Identify which cell holds the provided text, then report its [X, Y] central coordinate. 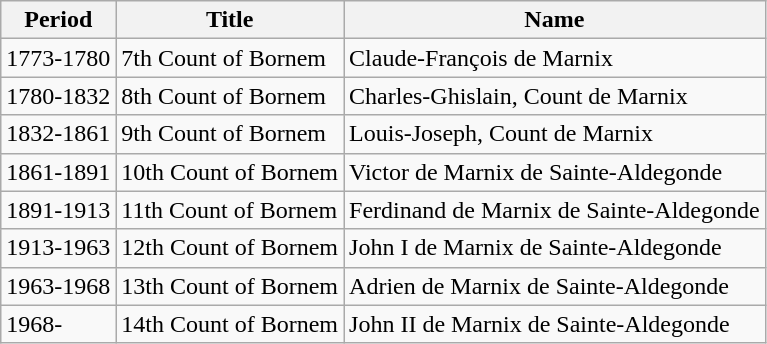
1963-1968 [58, 286]
8th Count of Bornem [230, 96]
Period [58, 20]
Charles-Ghislain, Count de Marnix [555, 96]
11th Count of Bornem [230, 210]
7th Count of Bornem [230, 58]
Name [555, 20]
1780-1832 [58, 96]
Adrien de Marnix de Sainte-Aldegonde [555, 286]
12th Count of Bornem [230, 248]
Claude-François de Marnix [555, 58]
1913-1963 [58, 248]
1832-1861 [58, 134]
1891-1913 [58, 210]
1861-1891 [58, 172]
1968- [58, 324]
13th Count of Bornem [230, 286]
14th Count of Bornem [230, 324]
1773-1780 [58, 58]
Ferdinand de Marnix de Sainte-Aldegonde [555, 210]
9th Count of Bornem [230, 134]
John II de Marnix de Sainte-Aldegonde [555, 324]
Title [230, 20]
10th Count of Bornem [230, 172]
John I de Marnix de Sainte-Aldegonde [555, 248]
Victor de Marnix de Sainte-Aldegonde [555, 172]
Louis-Joseph, Count de Marnix [555, 134]
